Capture the cell that displays the provided text and extract its [X, Y] central coordinate. 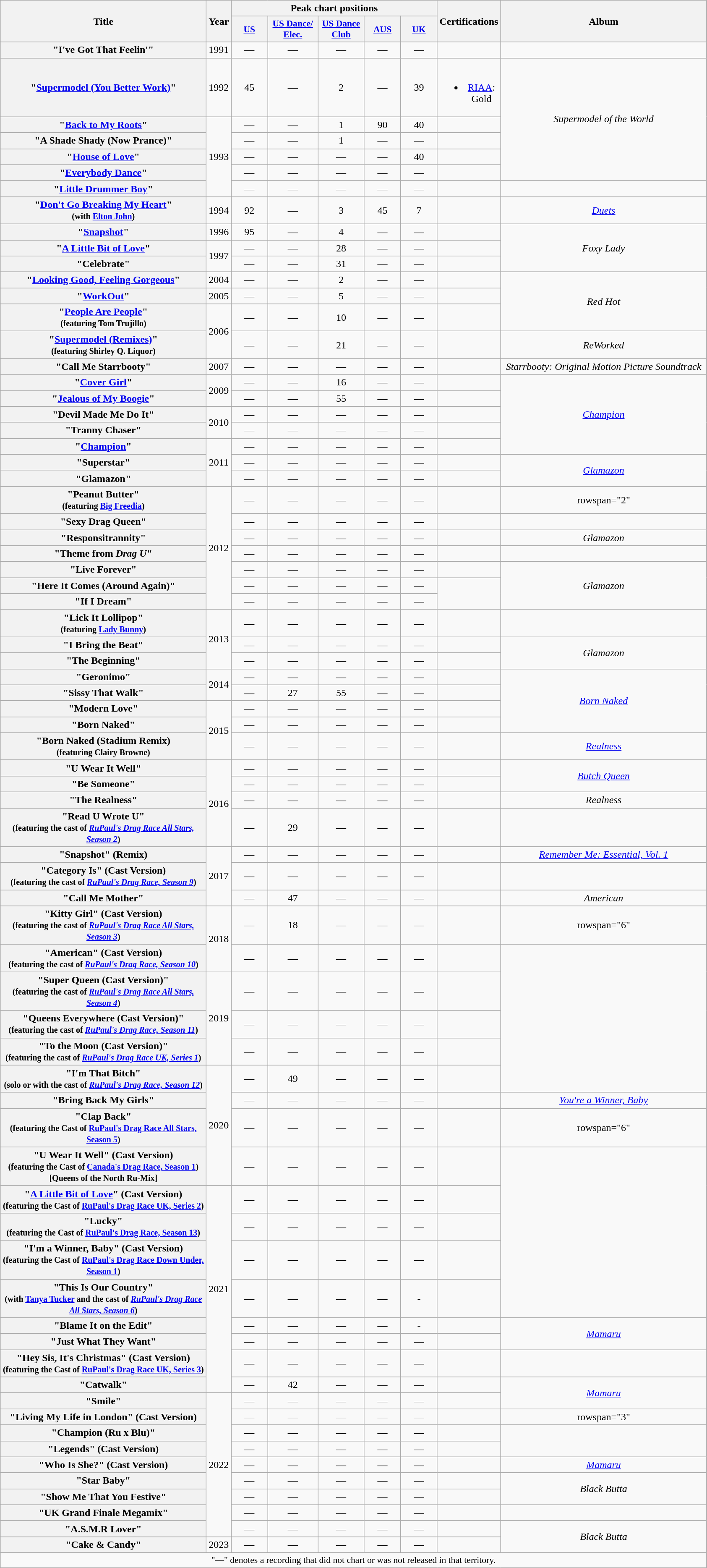
rowspan="3" [603, 1417]
2021 [219, 1289]
AUS [383, 29]
Butch Queen [603, 776]
"Theme from Drag U" [103, 554]
US DanceClub [341, 29]
2016 [219, 803]
1991 [219, 50]
39 [419, 87]
"Sissy That Walk" [103, 693]
2007 [219, 366]
2014 [219, 685]
"Glamazon" [103, 478]
Peak chart positions [334, 8]
"U Wear It Well" [103, 768]
10 [341, 317]
29 [293, 827]
"Geronimo" [103, 677]
American [603, 898]
"Read U Wrote U"(featuring the cast of RuPaul's Drag Race All Stars, Season 2) [103, 827]
Remember Me: Essential, Vol. 1 [603, 855]
"Responsitrannity" [103, 538]
UK [419, 29]
"A Shade Shady (Now Prance)" [103, 141]
1992 [219, 87]
"U Wear It Well" (Cast Version)(featuring the Cast of Canada's Drag Race, Season 1) [Queens of the North Ru-Mix] [103, 1166]
"Show Me That You Festive" [103, 1497]
"Category Is" (Cast Version)(featuring the cast of RuPaul's Drag Race, Season 9) [103, 877]
"People Are People"(featuring Tom Trujillo) [103, 317]
"Bring Back My Girls" [103, 1100]
"Lick It Lollipop"(featuring Lady Bunny) [103, 623]
2022 [219, 1465]
"Here It Comes (Around Again)" [103, 586]
2018 [219, 939]
1997 [219, 256]
"Catwalk" [103, 1385]
2012 [219, 547]
"Born Naked" [103, 725]
"Living My Life in London" (Cast Version) [103, 1417]
2011 [219, 462]
27 [293, 693]
"UK Grand Finale Megamix" [103, 1513]
Certifications [469, 21]
"A Little Bit of Love" (Cast Version)(featuring the Cast of RuPaul's Drag Race UK, Series 2) [103, 1199]
2010 [219, 422]
2006 [219, 331]
"Lucky"(featuring the Cast of RuPaul's Drag Race, Season 13) [103, 1227]
"House of Love" [103, 157]
"Queens Everywhere (Cast Version)"(featuring the cast of RuPaul's Drag Race, Season 11) [103, 1024]
Red Hot [603, 301]
US Dance/Elec. [293, 29]
"Superstar" [103, 462]
ReWorked [603, 345]
1993 [219, 157]
"If I Dream" [103, 602]
2020 [219, 1125]
"Legends" (Cast Version) [103, 1449]
"WorkOut" [103, 296]
"Star Baby" [103, 1481]
"Clap Back"(featuring the Cast of RuPaul's Drag Race All Stars, Season 5) [103, 1128]
2015 [219, 730]
"Live Forever" [103, 570]
You're a Winner, Baby [603, 1100]
"The Beginning" [103, 661]
"To the Moon (Cast Version)" (featuring the cast of RuPaul's Drag Race UK, Series 1) [103, 1051]
92 [249, 210]
2023 [219, 1544]
"Modern Love" [103, 709]
"Supermodel (You Better Work)" [103, 87]
"Hey Sis, It's Christmas" (Cast Version)(featuring the Cast of RuPaul's Drag Race UK, Series 3) [103, 1364]
"Blame It on the Edit" [103, 1326]
42 [293, 1385]
RIAA: Gold [469, 87]
Supermodel of the World [603, 119]
"Champion (Ru x Blu)" [103, 1433]
"Sexy Drag Queen" [103, 521]
28 [341, 248]
"Be Someone" [103, 784]
"I Bring the Beat" [103, 645]
"I'm That Bitch" (solo or with the cast of RuPaul's Drag Race, Season 12) [103, 1079]
31 [341, 264]
"A Little Bit of Love" [103, 248]
"Cake & Candy" [103, 1544]
"—" denotes a recording that did not chart or was not released in that territory. [353, 1560]
"American" (Cast Version)(featuring the cast of RuPaul's Drag Race, Season 10) [103, 958]
"Peanut Butter"(featuring Big Freedia) [103, 500]
5 [341, 296]
"Everybody Dance" [103, 173]
"Born Naked (Stadium Remix)(featuring Clairy Browne) [103, 746]
2004 [219, 280]
Champion [603, 414]
"This Is Our Country"(with Tanya Tucker and the cast of RuPaul's Drag Race All Stars, Season 6) [103, 1298]
4 [341, 232]
"Looking Good, Feeling Gorgeous" [103, 280]
"Smile" [103, 1401]
2017 [219, 877]
1994 [219, 210]
"I'm a Winner, Baby" (Cast Version)(featuring the Cast of RuPaul's Drag Race Down Under, Season 1) [103, 1259]
1996 [219, 232]
"I've Got That Feelin'" [103, 50]
7 [419, 210]
Starrbooty: Original Motion Picture Soundtrack [603, 366]
Duets [603, 210]
"Supermodel (Remixes)"(featuring Shirley Q. Liquor) [103, 345]
"Little Drummer Boy" [103, 188]
"Celebrate" [103, 264]
US [249, 29]
"Don't Go Breaking My Heart" (with Elton John) [103, 210]
3 [341, 210]
18 [293, 925]
"Back to My Roots" [103, 125]
"Devil Made Me Do It" [103, 414]
2009 [219, 390]
"Jealous of My Boogie" [103, 398]
"Snapshot" [103, 232]
47 [293, 898]
49 [293, 1079]
"Snapshot" (Remix) [103, 855]
2005 [219, 296]
"Super Queen (Cast Version)" (featuring the cast of RuPaul's Drag Race All Stars, Season 4) [103, 991]
"Tranny Chaser" [103, 430]
"Who Is She?" (Cast Version) [103, 1465]
Album [603, 21]
2013 [219, 639]
Born Naked [603, 701]
Foxy Lady [603, 248]
90 [383, 125]
"The Realness" [103, 800]
95 [249, 232]
16 [341, 382]
"Just What They Want" [103, 1342]
"Call Me Mother" [103, 898]
Title [103, 21]
"Kitty Girl" (Cast Version)(featuring the cast of RuPaul's Drag Race All Stars, Season 3) [103, 925]
Year [219, 21]
21 [341, 345]
rowspan="2" [603, 500]
"A.S.M.R Lover" [103, 1529]
"Cover Girl" [103, 382]
"Call Me Starrbooty" [103, 366]
"Champion" [103, 446]
2019 [219, 1018]
